Identify which cell holds the provided text, then report its (x, y) central coordinate. 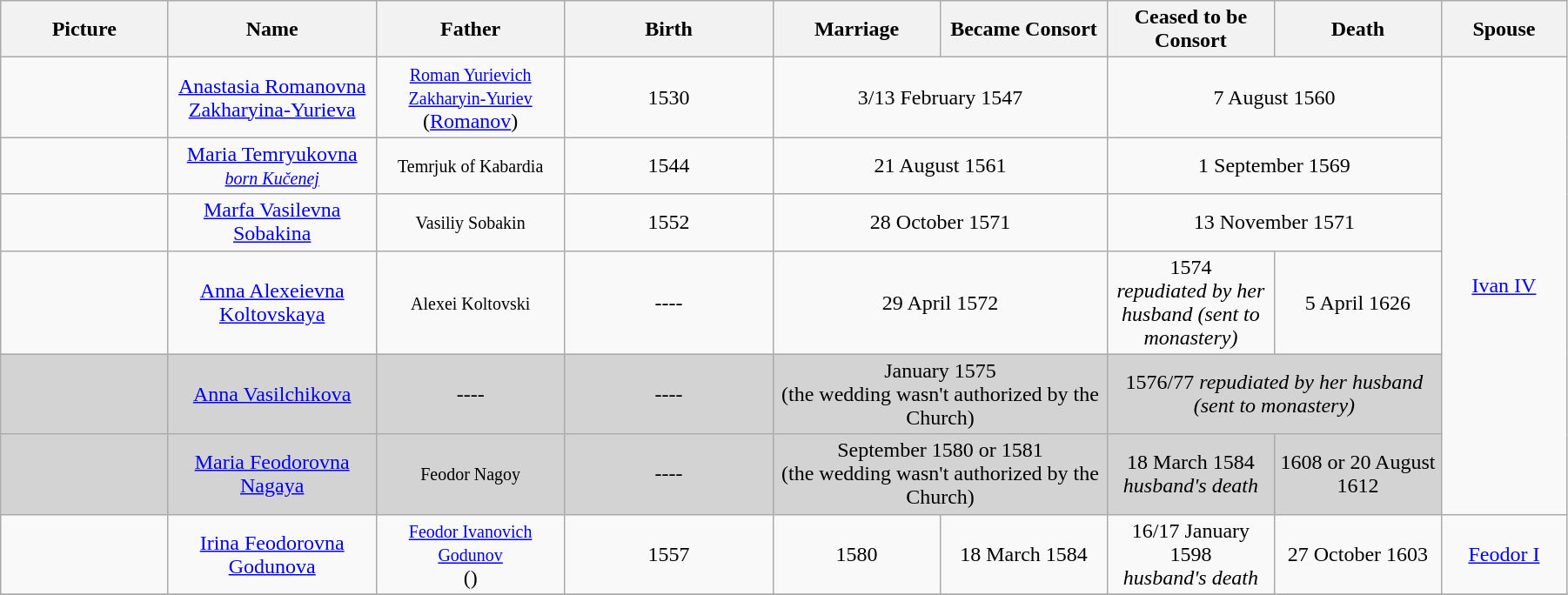
Picture (84, 30)
Anastasia Romanovna Zakharyina-Yurieva (272, 97)
3/13 February 1547 (941, 97)
18 March 1584 husband's death (1190, 474)
Ivan IV (1504, 285)
1530 (669, 97)
Maria Temryukovnaborn Kučenej (272, 165)
Name (272, 30)
16/17 January 1598 husband's death (1190, 554)
13 November 1571 (1274, 223)
1576/77 repudiated by her husband (sent to monastery) (1274, 394)
29 April 1572 (941, 303)
Maria Feodorovna Nagaya (272, 474)
27 October 1603 (1357, 554)
Temrjuk of Kabardia (471, 165)
Irina Feodorovna Godunova (272, 554)
18 March 1584 (1024, 554)
Spouse (1504, 30)
Feodor Nagoy (471, 474)
Feodor Ivanovich Godunov () (471, 554)
Marfa Vasilevna Sobakina (272, 223)
September 1580 or 1581(the wedding wasn't authorized by the Church) (941, 474)
1557 (669, 554)
January 1575(the wedding wasn't authorized by the Church) (941, 394)
Alexei Koltovski (471, 303)
Vasiliy Sobakin (471, 223)
Death (1357, 30)
Became Consort (1024, 30)
5 April 1626 (1357, 303)
21 August 1561 (941, 165)
1544 (669, 165)
Feodor I (1504, 554)
7 August 1560 (1274, 97)
Anna Vasilchikova (272, 394)
1552 (669, 223)
Ceased to be Consort (1190, 30)
Father (471, 30)
Marriage (857, 30)
1574repudiated by her husband (sent to monastery) (1190, 303)
Roman Yurievich Zakharyin-Yuriev (Romanov) (471, 97)
Birth (669, 30)
1580 (857, 554)
28 October 1571 (941, 223)
Anna Alexeievna Koltovskaya (272, 303)
1 September 1569 (1274, 165)
1608 or 20 August 1612 (1357, 474)
